Pinpoint the cell where the given text exists, returning its [x, y] midpoint coordinate. 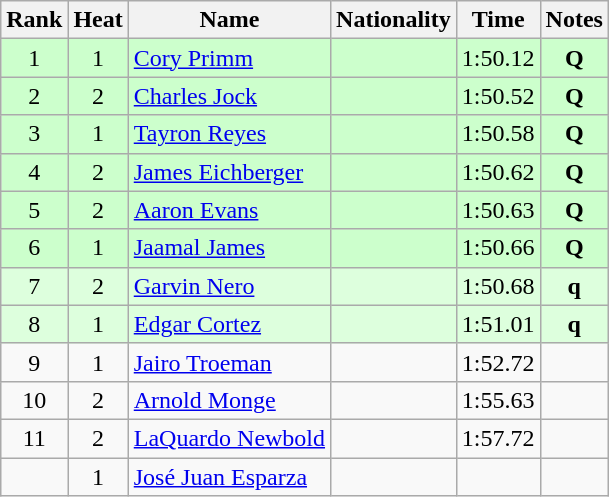
1:50.58 [498, 134]
11 [34, 438]
1:50.68 [498, 286]
Cory Primm [229, 58]
9 [34, 362]
Nationality [394, 20]
Edgar Cortez [229, 324]
1:52.72 [498, 362]
1:50.63 [498, 210]
8 [34, 324]
James Eichberger [229, 172]
Rank [34, 20]
7 [34, 286]
Garvin Nero [229, 286]
1:51.01 [498, 324]
4 [34, 172]
10 [34, 400]
Heat [98, 20]
1:57.72 [498, 438]
Arnold Monge [229, 400]
1:50.52 [498, 96]
1:55.63 [498, 400]
1:50.12 [498, 58]
5 [34, 210]
1:50.62 [498, 172]
Jaamal James [229, 248]
José Juan Esparza [229, 477]
1:50.66 [498, 248]
Notes [574, 20]
6 [34, 248]
Tayron Reyes [229, 134]
Charles Jock [229, 96]
Time [498, 20]
LaQuardo Newbold [229, 438]
Aaron Evans [229, 210]
3 [34, 134]
Name [229, 20]
Jairo Troeman [229, 362]
